Search for the cell housing the specified text and yield its (x, y) center coordinate. 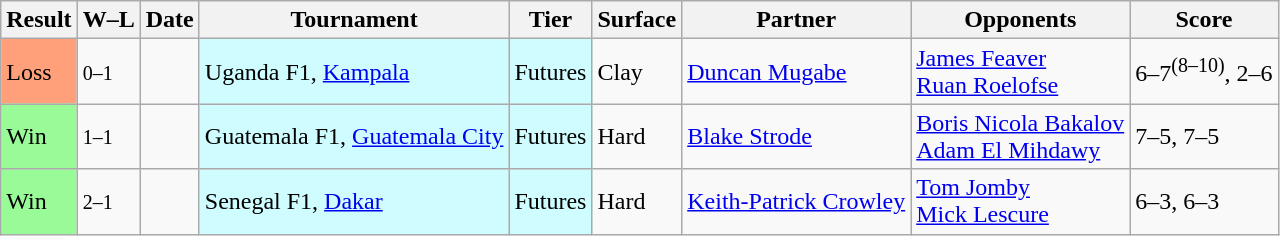
Opponents (1020, 20)
Tournament (354, 20)
Score (1204, 20)
Clay (637, 72)
Partner (796, 20)
Tier (550, 20)
Uganda F1, Kampala (354, 72)
Blake Strode (796, 136)
W–L (108, 20)
Loss (39, 72)
Date (170, 20)
Tom Jomby Mick Lescure (1020, 202)
Keith-Patrick Crowley (796, 202)
Senegal F1, Dakar (354, 202)
Boris Nicola Bakalov Adam El Mihdawy (1020, 136)
Surface (637, 20)
James Feaver Ruan Roelofse (1020, 72)
2–1 (108, 202)
6–7(8–10), 2–6 (1204, 72)
Guatemala F1, Guatemala City (354, 136)
7–5, 7–5 (1204, 136)
6–3, 6–3 (1204, 202)
Result (39, 20)
0–1 (108, 72)
1–1 (108, 136)
Duncan Mugabe (796, 72)
